For the text-containing cell, return its midpoint in [x, y] coordinate format. 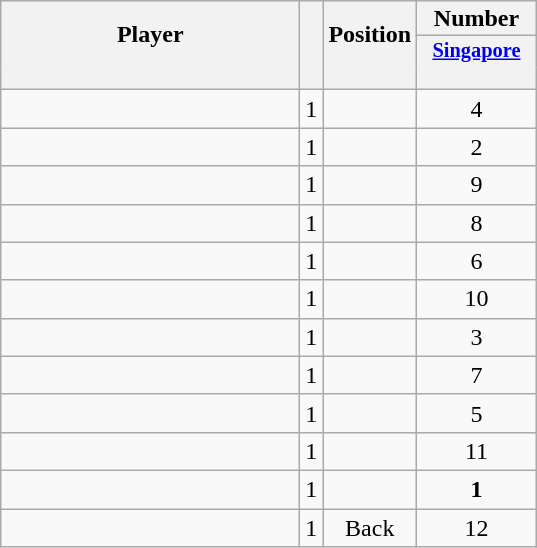
6 [477, 261]
7 [477, 375]
4 [477, 109]
Number [477, 18]
Position [370, 34]
12 [477, 527]
5 [477, 413]
9 [477, 185]
Back [370, 527]
Player [150, 34]
Singapore [477, 51]
10 [477, 299]
11 [477, 451]
3 [477, 337]
8 [477, 223]
2 [477, 147]
